Identify which cell holds the provided text, then report its [X, Y] central coordinate. 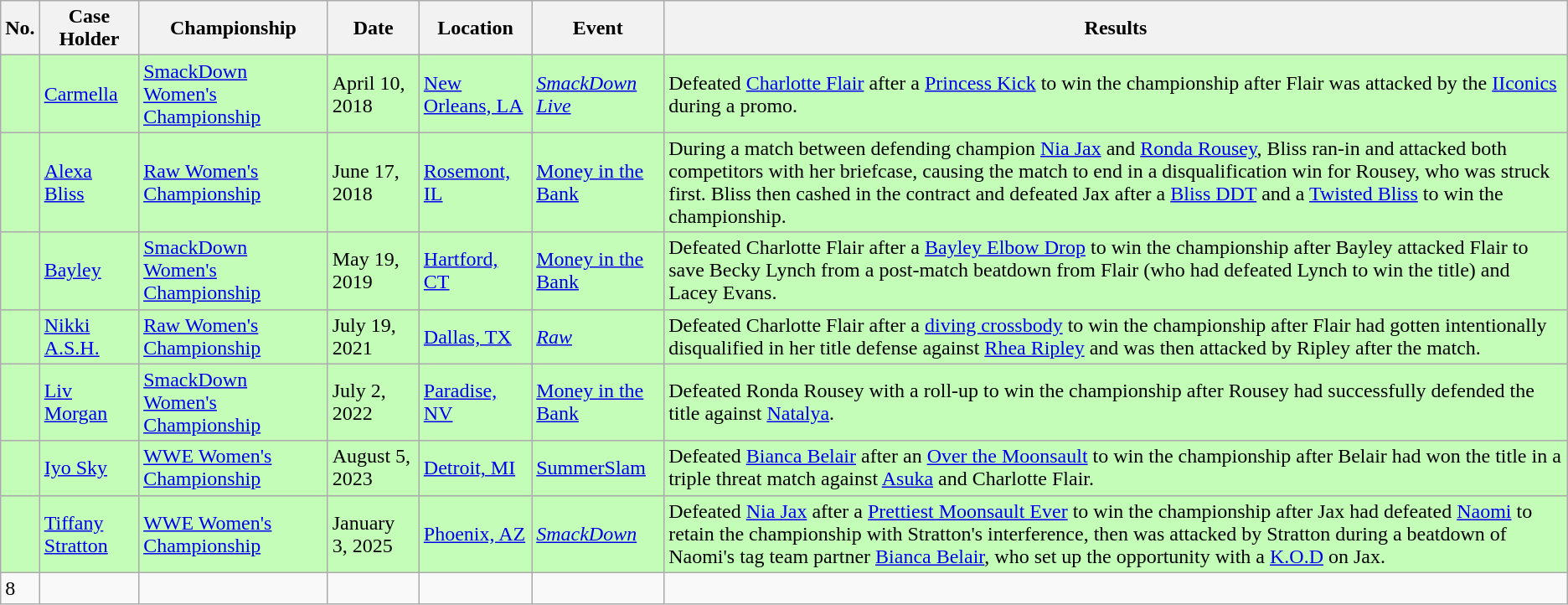
Dallas, TX [475, 337]
8 [20, 588]
Championship [234, 28]
July 19, 2021 [374, 337]
April 10, 2018 [374, 94]
Rosemont, IL [475, 183]
Nikki A.S.H. [89, 337]
Date [374, 28]
SmackDown Live [598, 94]
Carmella [89, 94]
Detroit, MI [475, 468]
New Orleans, LA [475, 94]
Case Holder [89, 28]
Event [598, 28]
Alexa Bliss [89, 183]
Location [475, 28]
January 3, 2025 [374, 534]
Liv Morgan [89, 402]
SmackDown [598, 534]
July 2, 2022 [374, 402]
Iyo Sky [89, 468]
No. [20, 28]
Phoenix, AZ [475, 534]
Bayley [89, 271]
Defeated Charlotte Flair after a Princess Kick to win the championship after Flair was attacked by the IIconics during a promo. [1116, 94]
Tiffany Stratton [89, 534]
Results [1116, 28]
Hartford, CT [475, 271]
August 5, 2023 [374, 468]
Defeated Ronda Rousey with a roll-up to win the championship after Rousey had successfully defended the title against Natalya. [1116, 402]
Paradise, NV [475, 402]
June 17, 2018 [374, 183]
Raw [598, 337]
May 19, 2019 [374, 271]
SummerSlam [598, 468]
